Pinpoint the cell where the given text exists, returning its (x, y) midpoint coordinate. 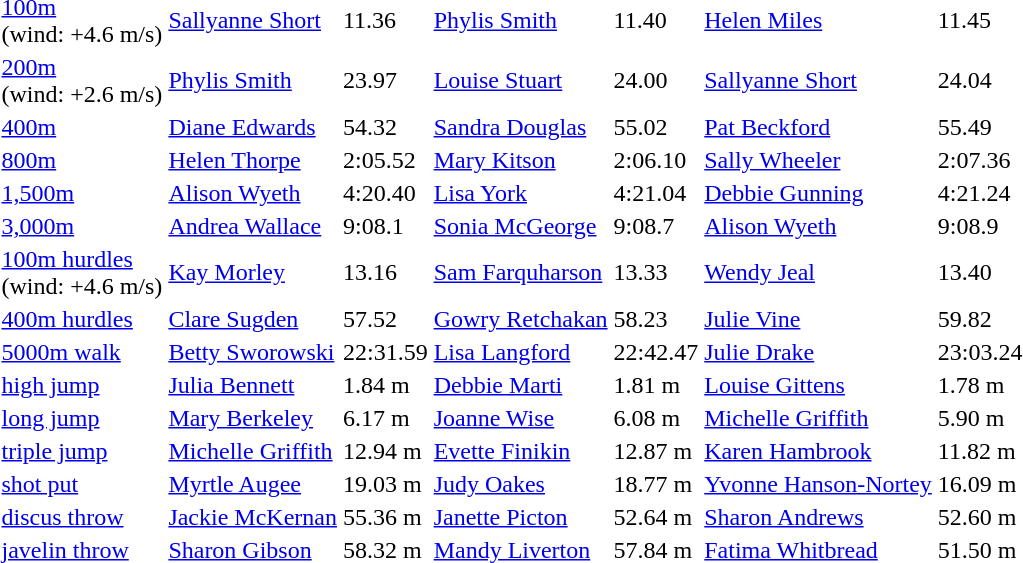
6.08 m (656, 418)
Sandra Douglas (520, 127)
Louise Stuart (520, 80)
Julie Vine (818, 319)
Betty Sworowski (253, 352)
24.00 (656, 80)
22:31.59 (385, 352)
Clare Sugden (253, 319)
long jump (82, 418)
4:20.40 (385, 193)
Debbie Marti (520, 385)
Gowry Retchakan (520, 319)
Lisa Langford (520, 352)
55.02 (656, 127)
Myrtle Augee (253, 484)
200m(wind: +2.6 m/s) (82, 80)
Andrea Wallace (253, 226)
12.87 m (656, 451)
1.84 m (385, 385)
Judy Oakes (520, 484)
55.36 m (385, 517)
4:21.04 (656, 193)
52.64 m (656, 517)
Louise Gittens (818, 385)
high jump (82, 385)
9:08.1 (385, 226)
Yvonne Hanson-Nortey (818, 484)
triple jump (82, 451)
Helen Thorpe (253, 160)
Julie Drake (818, 352)
Mary Kitson (520, 160)
Evette Finikin (520, 451)
Phylis Smith (253, 80)
13.33 (656, 272)
54.32 (385, 127)
shot put (82, 484)
400m hurdles (82, 319)
Lisa York (520, 193)
800m (82, 160)
Sallyanne Short (818, 80)
100m hurdles(wind: +4.6 m/s) (82, 272)
1,500m (82, 193)
Sally Wheeler (818, 160)
6.17 m (385, 418)
400m (82, 127)
Janette Picton (520, 517)
23.97 (385, 80)
Sonia McGeorge (520, 226)
Joanne Wise (520, 418)
5000m walk (82, 352)
22:42.47 (656, 352)
18.77 m (656, 484)
1.81 m (656, 385)
Diane Edwards (253, 127)
Mary Berkeley (253, 418)
19.03 m (385, 484)
2:05.52 (385, 160)
Jackie McKernan (253, 517)
Kay Morley (253, 272)
9:08.7 (656, 226)
57.52 (385, 319)
discus throw (82, 517)
Pat Beckford (818, 127)
Julia Bennett (253, 385)
Sam Farquharson (520, 272)
Debbie Gunning (818, 193)
13.16 (385, 272)
Sharon Andrews (818, 517)
58.23 (656, 319)
12.94 m (385, 451)
Karen Hambrook (818, 451)
3,000m (82, 226)
2:06.10 (656, 160)
Wendy Jeal (818, 272)
